Pinpoint the cell where the given text exists, returning its (X, Y) midpoint coordinate. 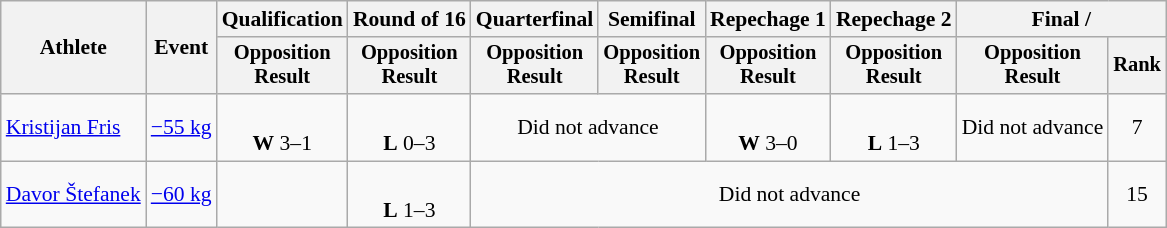
Semifinal (652, 19)
Davor Štefanek (74, 194)
Repechage 2 (894, 19)
−55 kg (182, 128)
Kristijan Fris (74, 128)
15 (1137, 194)
Quarterfinal (535, 19)
Final / (1062, 19)
7 (1137, 128)
Event (182, 48)
Athlete (74, 48)
W 3–1 (282, 128)
Qualification (282, 19)
W 3–0 (768, 128)
Round of 16 (410, 19)
Rank (1137, 66)
L 0–3 (410, 128)
−60 kg (182, 194)
Repechage 1 (768, 19)
